Pinpoint the cell where the given text exists, returning its [X, Y] midpoint coordinate. 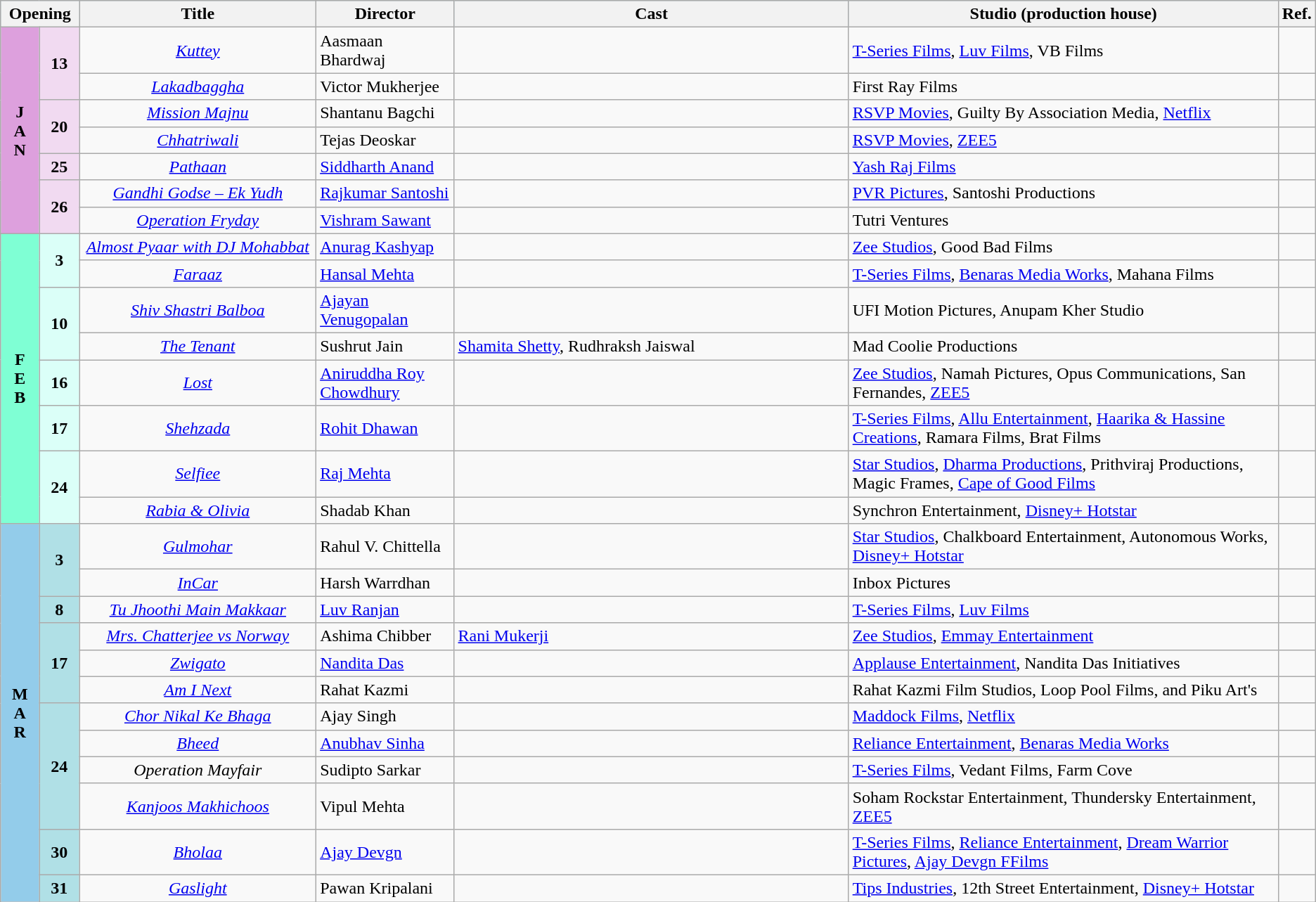
Almost Pyaar with DJ Mohabbat [198, 247]
Shamita Shetty, Rudhraksh Jaiswal [651, 346]
Chhatriwali [198, 140]
InCar [198, 583]
Rani Mukerji [651, 636]
JAN [20, 131]
Operation Mayfair [198, 770]
Shiv Shastri Balboa [198, 309]
Vipul Mehta [385, 806]
Ajayan Venugopalan [385, 309]
Am I Next [198, 690]
T-Series Films, Vedant Films, Farm Cove [1063, 770]
RSVP Movies, Guilty By Association Media, Netflix [1063, 113]
Chor Nikal Ke Bhaga [198, 716]
Rajkumar Santoshi [385, 193]
Applause Entertainment, Nandita Das Initiatives [1063, 663]
Reliance Entertainment, Benaras Media Works [1063, 743]
30 [59, 852]
16 [59, 382]
T-Series Films, Luv Films [1063, 610]
Harsh Warrdhan [385, 583]
Siddharth Anand [385, 167]
Operation Fryday [198, 220]
Sudipto Sarkar [385, 770]
Gaslight [198, 888]
Aasmaan Bhardwaj [385, 51]
Opening [40, 14]
T-Series Films, Reliance Entertainment, Dream Warrior Pictures, Ajay Devgn FFilms [1063, 852]
Mrs. Chatterjee vs Norway [198, 636]
Vishram Sawant [385, 220]
First Ray Films [1063, 86]
FEB [20, 378]
Ajay Singh [385, 716]
Ashima Chibber [385, 636]
Pawan Kripalani [385, 888]
Rahat Kazmi Film Studios, Loop Pool Films, and Piku Art's [1063, 690]
MAR [20, 713]
Director [385, 14]
Studio (production house) [1063, 14]
T-Series Films, Allu Entertainment, Haarika & Hassine Creations, Ramara Films, Brat Films [1063, 429]
10 [59, 323]
Yash Raj Films [1063, 167]
Selfiee [198, 474]
Zee Studios, Emmay Entertainment [1063, 636]
Pathaan [198, 167]
Anubhav Sinha [385, 743]
Anurag Kashyap [385, 247]
Gandhi Godse – Ek Yudh [198, 193]
Zee Studios, Namah Pictures, Opus Communications, San Fernandes, ZEE5 [1063, 382]
Kanjoos Makhichoos [198, 806]
8 [59, 610]
Maddock Films, Netflix [1063, 716]
Rabia & Olivia [198, 510]
PVR Pictures, Santoshi Productions [1063, 193]
UFI Motion Pictures, Anupam Kher Studio [1063, 309]
Rohit Dhawan [385, 429]
Star Studios, Dharma Productions, Prithviraj Productions, Magic Frames, Cape of Good Films [1063, 474]
Faraaz [198, 273]
Zwigato [198, 663]
The Tenant [198, 346]
Luv Ranjan [385, 610]
13 [59, 63]
Soham Rockstar Entertainment, Thundersky Entertainment, ZEE5 [1063, 806]
Nandita Das [385, 663]
31 [59, 888]
Cast [651, 14]
Tutri Ventures [1063, 220]
20 [59, 127]
Bholaa [198, 852]
Kuttey [198, 51]
Rahat Kazmi [385, 690]
Victor Mukherjee [385, 86]
Raj Mehta [385, 474]
Tips Industries, 12th Street Entertainment, Disney+ Hotstar [1063, 888]
26 [59, 207]
Lakadbaggha [198, 86]
Mission Majnu [198, 113]
Tejas Deoskar [385, 140]
Shadab Khan [385, 510]
Shantanu Bagchi [385, 113]
Synchron Entertainment, Disney+ Hotstar [1063, 510]
Lost [198, 382]
Mad Coolie Productions [1063, 346]
Tu Jhoothi Main Makkaar [198, 610]
Zee Studios, Good Bad Films [1063, 247]
T-Series Films, Luv Films, VB Films [1063, 51]
T-Series Films, Benaras Media Works, Mahana Films [1063, 273]
Rahul V. Chittella [385, 547]
Bheed [198, 743]
Title [198, 14]
Ref. [1296, 14]
Inbox Pictures [1063, 583]
Hansal Mehta [385, 273]
Star Studios, Chalkboard Entertainment, Autonomous Works, Disney+ Hotstar [1063, 547]
RSVP Movies, ZEE5 [1063, 140]
Shehzada [198, 429]
Gulmohar [198, 547]
Aniruddha Roy Chowdhury [385, 382]
25 [59, 167]
Ajay Devgn [385, 852]
Sushrut Jain [385, 346]
